Return [X, Y] of the center of cell containing provided text 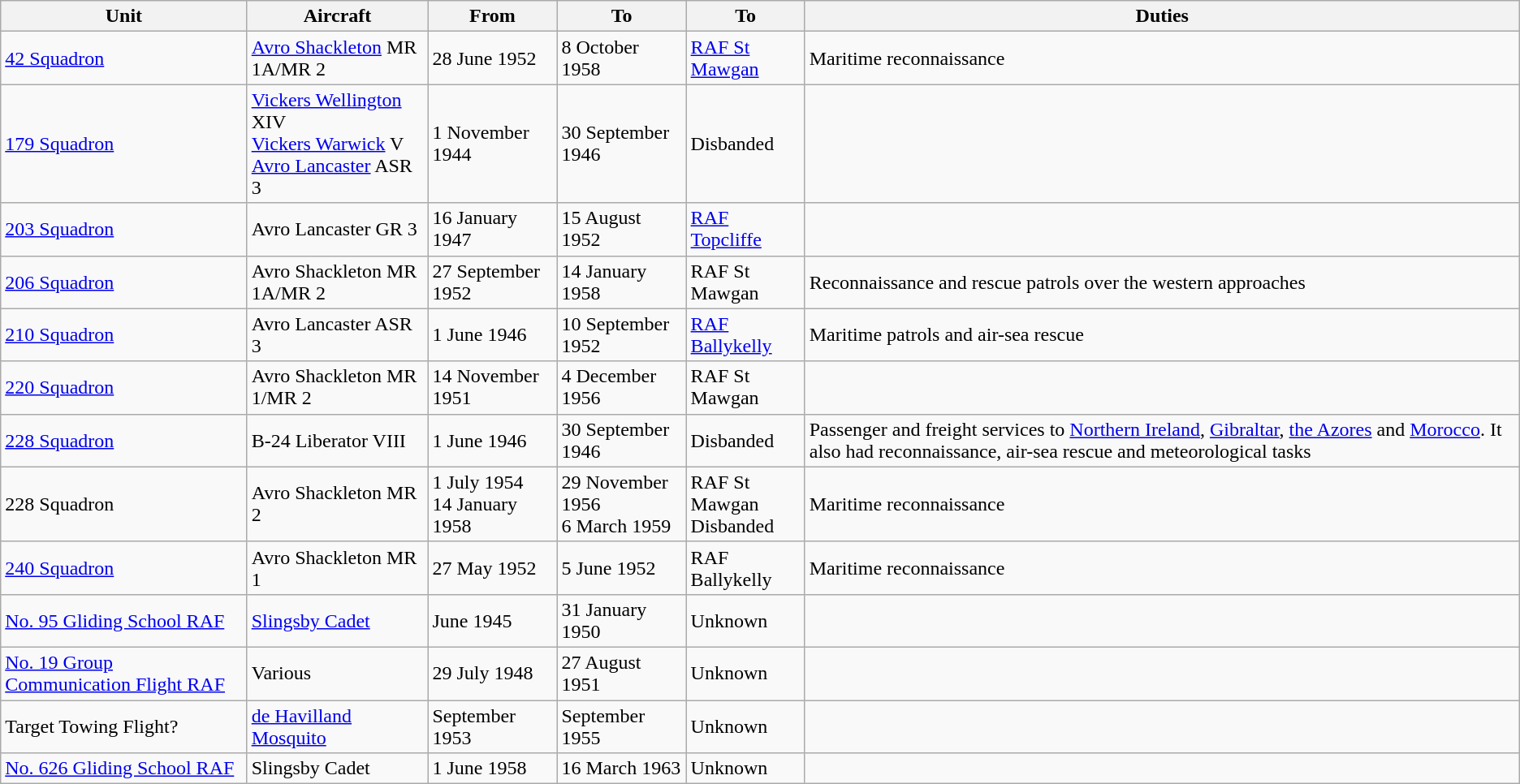
No. 19 Group Communication Flight RAF [123, 674]
B-24 Liberator VIII [338, 440]
27 May 1952 [492, 568]
8 October 1958 [622, 58]
15 August 1952 [622, 229]
Avro Lancaster GR 3 [338, 229]
27 August 1951 [622, 674]
203 Squadron [123, 229]
220 Squadron [123, 388]
Avro Shackleton MR 2 [338, 504]
Avro Shackleton MR 1/MR 2 [338, 388]
29 November 19566 March 1959 [622, 504]
10 September 1952 [622, 334]
Maritime patrols and air-sea rescue [1162, 334]
Target Towing Flight? [123, 726]
Aircraft [338, 16]
de Havilland Mosquito [338, 726]
1 July 195414 January 1958 [492, 504]
31 January 1950 [622, 620]
June 1945 [492, 620]
Various [338, 674]
RAF St MawganDisbanded [745, 504]
14 November 1951 [492, 388]
From [492, 16]
Unit [123, 16]
Vickers Wellington XIVVickers Warwick VAvro Lancaster ASR 3 [338, 144]
16 January 1947 [492, 229]
29 July 1948 [492, 674]
Reconnaissance and rescue patrols over the western approaches [1162, 282]
210 Squadron [123, 334]
240 Squadron [123, 568]
No. 95 Gliding School RAF [123, 620]
16 March 1963 [622, 769]
September 1955 [622, 726]
1 June 1958 [492, 769]
No. 626 Gliding School RAF [123, 769]
1 November 1944 [492, 144]
4 December 1956 [622, 388]
RAF Topcliffe [745, 229]
5 June 1952 [622, 568]
September 1953 [492, 726]
27 September 1952 [492, 282]
28 June 1952 [492, 58]
206 Squadron [123, 282]
Avro Lancaster ASR 3 [338, 334]
14 January 1958 [622, 282]
Avro Shackleton MR 1 [338, 568]
Duties [1162, 16]
179 Squadron [123, 144]
42 Squadron [123, 58]
